Return [X, Y] of the center of cell containing provided text 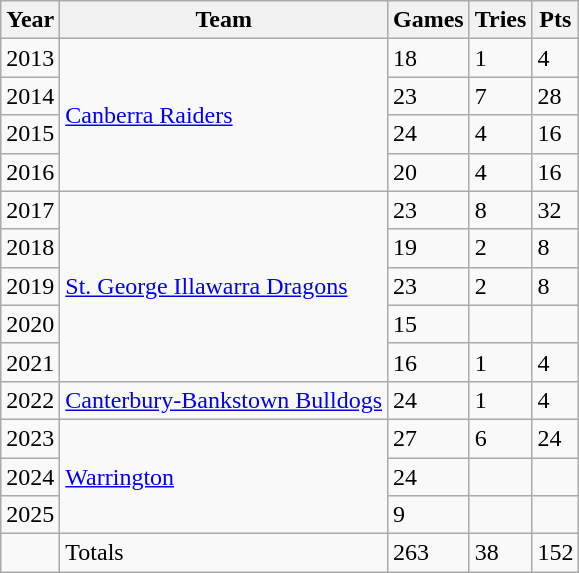
Games [429, 20]
152 [556, 553]
6 [500, 438]
20 [429, 172]
38 [500, 553]
2015 [30, 134]
27 [429, 438]
2024 [30, 477]
2016 [30, 172]
Year [30, 20]
2022 [30, 400]
2014 [30, 96]
15 [429, 324]
Tries [500, 20]
32 [556, 210]
28 [556, 96]
9 [429, 515]
2023 [30, 438]
2013 [30, 58]
Canterbury-Bankstown Bulldogs [224, 400]
2021 [30, 362]
263 [429, 553]
2019 [30, 286]
Totals [224, 553]
2018 [30, 248]
18 [429, 58]
Canberra Raiders [224, 115]
2025 [30, 515]
2017 [30, 210]
St. George Illawarra Dragons [224, 286]
7 [500, 96]
Team [224, 20]
2020 [30, 324]
19 [429, 248]
Warrington [224, 476]
Pts [556, 20]
